From the cell containing the given text, extract its center point as (X, Y) coordinate. 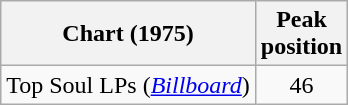
Chart (1975) (128, 34)
Top Soul LPs (Billboard) (128, 85)
46 (301, 85)
Peakposition (301, 34)
